Pinpoint the cell where the given text exists, returning its (X, Y) midpoint coordinate. 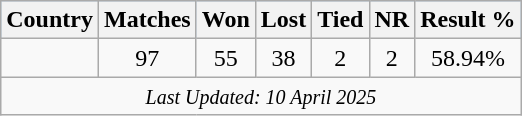
Country (50, 20)
Result % (468, 20)
55 (226, 58)
Won (226, 20)
38 (283, 58)
NR (392, 20)
58.94% (468, 58)
97 (147, 58)
Matches (147, 20)
Last Updated: 10 April 2025 (261, 96)
Tied (340, 20)
Lost (283, 20)
